Extract the (X, Y) coordinate from the center of the cell holding the provided text.  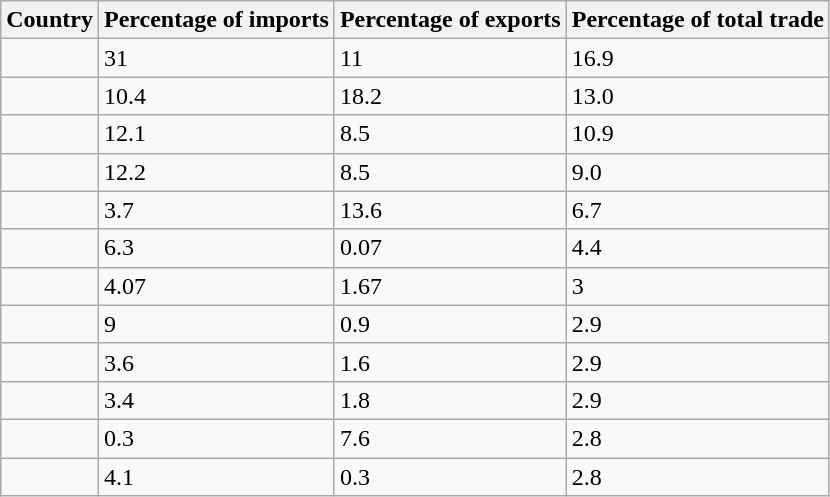
0.9 (450, 324)
3.7 (216, 210)
16.9 (698, 58)
10.9 (698, 134)
Percentage of imports (216, 20)
10.4 (216, 96)
1.67 (450, 286)
12.1 (216, 134)
6.7 (698, 210)
Percentage of total trade (698, 20)
Country (50, 20)
18.2 (450, 96)
0.07 (450, 248)
3.6 (216, 362)
13.6 (450, 210)
4.07 (216, 286)
31 (216, 58)
13.0 (698, 96)
9.0 (698, 172)
9 (216, 324)
6.3 (216, 248)
3 (698, 286)
7.6 (450, 438)
1.6 (450, 362)
3.4 (216, 400)
4.1 (216, 477)
11 (450, 58)
1.8 (450, 400)
Percentage of exports (450, 20)
12.2 (216, 172)
4.4 (698, 248)
